From the cell containing the given text, extract its center point as [x, y] coordinate. 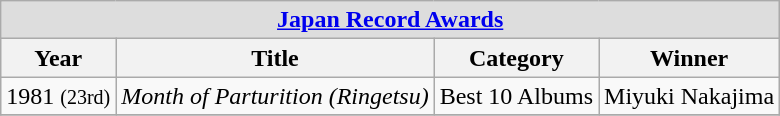
1981 (23rd) [58, 96]
Category [516, 58]
Winner [690, 58]
Japan Record Awards [390, 20]
Month of Parturition (Ringetsu) [275, 96]
Title [275, 58]
Year [58, 58]
Best 10 Albums [516, 96]
Miyuki Nakajima [690, 96]
